Extract the [x, y] coordinate from the center of the cell holding the provided text.  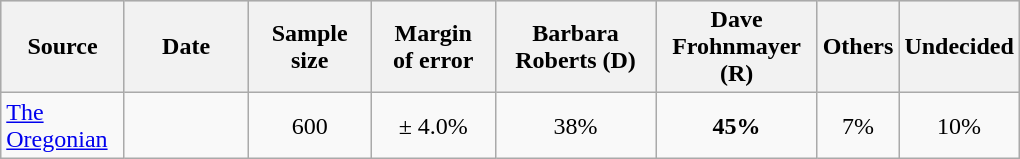
600 [310, 126]
45% [736, 126]
Date [186, 47]
Undecided [959, 47]
Others [858, 47]
Samplesize [310, 47]
Source [63, 47]
BarbaraRoberts (D) [576, 47]
The Oregonian [63, 126]
10% [959, 126]
7% [858, 126]
DaveFrohnmayer (R) [736, 47]
38% [576, 126]
Marginof error [433, 47]
± 4.0% [433, 126]
